Scan for the cell matching the given text and deliver its (X, Y) coordinate at center. 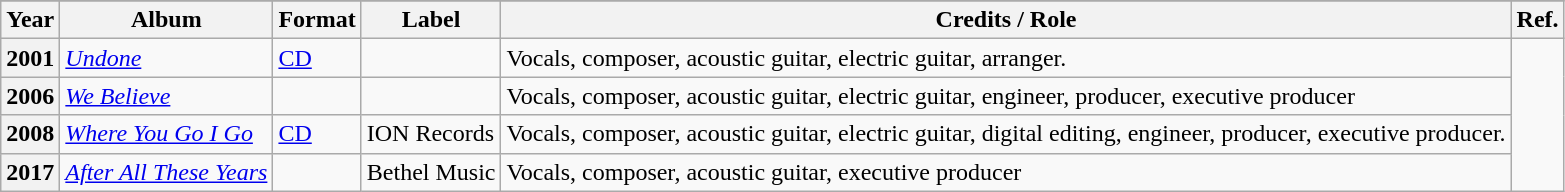
Undone (166, 58)
2008 (30, 134)
Format (317, 20)
We Believe (166, 96)
After All These Years (166, 172)
Credits / Role (1006, 20)
Ref. (1538, 20)
2017 (30, 172)
2006 (30, 96)
Vocals, composer, acoustic guitar, electric guitar, digital editing, engineer, producer, executive producer. (1006, 134)
Label (431, 20)
Bethel Music (431, 172)
2001 (30, 58)
ION Records (431, 134)
Vocals, composer, acoustic guitar, executive producer (1006, 172)
Album (166, 20)
Vocals, composer, acoustic guitar, electric guitar, engineer, producer, executive producer (1006, 96)
Vocals, composer, acoustic guitar, electric guitar, arranger. (1006, 58)
Where You Go I Go (166, 134)
Year (30, 20)
